Find where the given text appears and provide that cell's center as [x, y] coordinate. 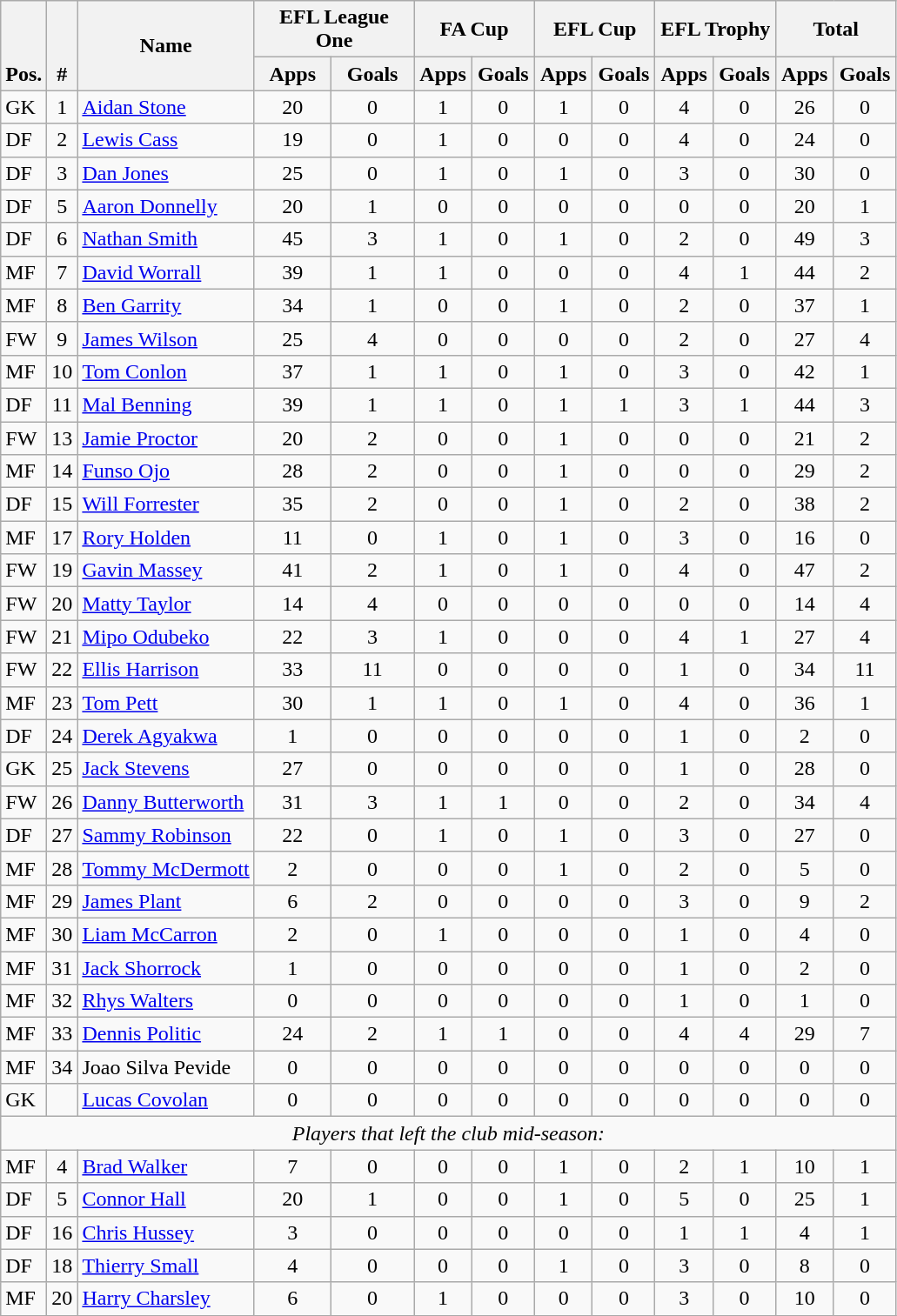
Joao Silva Pevide [165, 1067]
Will Forrester [165, 504]
32 [63, 1001]
41 [292, 571]
Jack Stevens [165, 769]
EFL Trophy [715, 30]
Lucas Covolan [165, 1100]
Connor Hall [165, 1199]
David Worrall [165, 272]
Players that left the club mid-season: [449, 1133]
Rhys Walters [165, 1001]
James Wilson [165, 338]
Ellis Harrison [165, 670]
42 [804, 371]
Name [165, 45]
Ben Garrity [165, 305]
Aidan Stone [165, 107]
Pos. [24, 45]
Funso Ojo [165, 471]
Harry Charsley [165, 1299]
18 [63, 1266]
Total [835, 30]
36 [804, 703]
EFL League One [334, 30]
Brad Walker [165, 1166]
Dan Jones [165, 173]
38 [804, 504]
Gavin Massey [165, 571]
Aaron Donnelly [165, 206]
Jack Shorrock [165, 968]
# [63, 45]
Nathan Smith [165, 239]
49 [804, 239]
EFL Cup [595, 30]
17 [63, 538]
35 [292, 504]
23 [63, 703]
Danny Butterworth [165, 802]
Lewis Cass [165, 140]
Tommy McDermott [165, 868]
13 [63, 438]
Matty Taylor [165, 604]
45 [292, 239]
Jamie Proctor [165, 438]
Sammy Robinson [165, 835]
Tom Pett [165, 703]
Tom Conlon [165, 371]
Rory Holden [165, 538]
Derek Agyakwa [165, 736]
15 [63, 504]
Liam McCarron [165, 934]
FA Cup [475, 30]
Dennis Politic [165, 1034]
Chris Hussey [165, 1232]
Mal Benning [165, 404]
Mipo Odubeko [165, 637]
47 [804, 571]
Thierry Small [165, 1266]
James Plant [165, 901]
